Pinpoint the cell where the given text exists, returning its [x, y] midpoint coordinate. 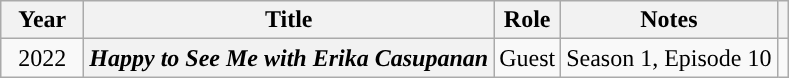
Title [289, 20]
Role [528, 20]
2022 [42, 58]
Guest [528, 58]
Happy to See Me with Erika Casupanan [289, 58]
Notes [669, 20]
Year [42, 20]
Season 1, Episode 10 [669, 58]
